For the text-containing cell, return its midpoint in [x, y] coordinate format. 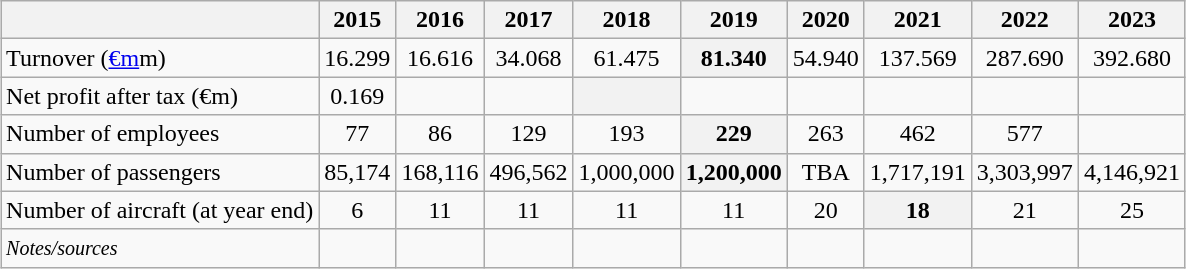
0.169 [358, 96]
6 [358, 210]
34.068 [528, 58]
85,174 [358, 172]
81.340 [734, 58]
229 [734, 134]
462 [918, 134]
25 [1132, 210]
Number of passengers [160, 172]
2018 [626, 20]
86 [440, 134]
137.569 [918, 58]
77 [358, 134]
18 [918, 210]
2015 [358, 20]
16.616 [440, 58]
577 [1024, 134]
TBA [826, 172]
2019 [734, 20]
61.475 [626, 58]
Net profit after tax (€m) [160, 96]
2022 [1024, 20]
287.690 [1024, 58]
Number of employees [160, 134]
168,116 [440, 172]
Notes/sources [160, 248]
Number of aircraft (at year end) [160, 210]
2023 [1132, 20]
1,717,191 [918, 172]
263 [826, 134]
2020 [826, 20]
496,562 [528, 172]
Turnover (€mm) [160, 58]
1,200,000 [734, 172]
2016 [440, 20]
2017 [528, 20]
2021 [918, 20]
193 [626, 134]
392.680 [1132, 58]
129 [528, 134]
3,303,997 [1024, 172]
1,000,000 [626, 172]
20 [826, 210]
4,146,921 [1132, 172]
16.299 [358, 58]
21 [1024, 210]
54.940 [826, 58]
